Extract the (X, Y) coordinate from the center of the cell holding the provided text.  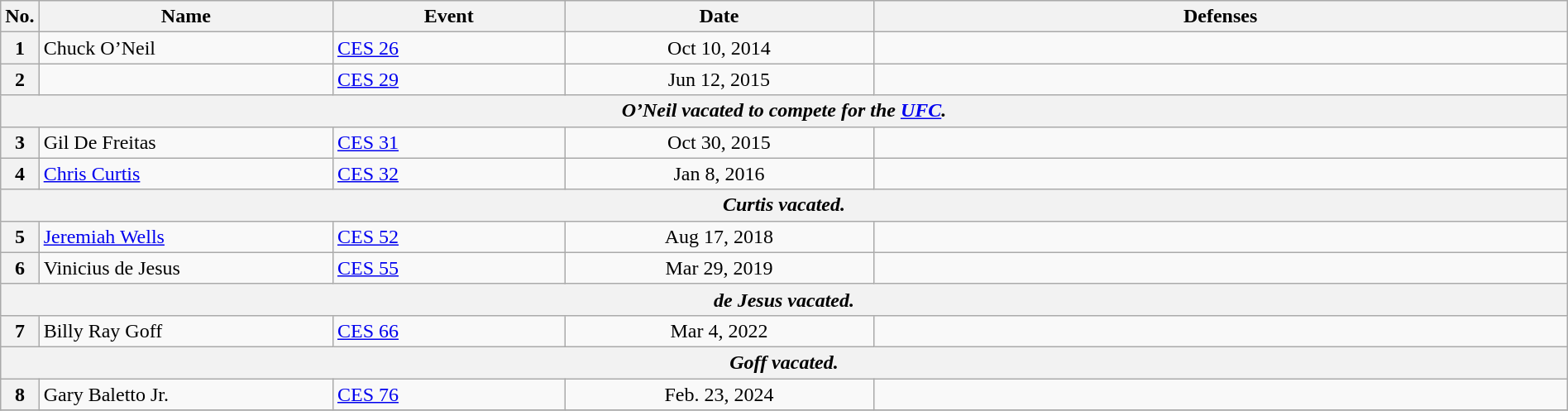
Oct 10, 2014 (719, 48)
Gary Baletto Jr. (185, 394)
2 (20, 79)
CES 29 (448, 79)
8 (20, 394)
Jun 12, 2015 (719, 79)
5 (20, 237)
Chuck O’Neil (185, 48)
CES 66 (448, 331)
Event (448, 17)
CES 76 (448, 394)
CES 52 (448, 237)
Billy Ray Goff (185, 331)
4 (20, 174)
Feb. 23, 2024 (719, 394)
3 (20, 142)
CES 55 (448, 268)
Vinicius de Jesus (185, 268)
Mar 4, 2022 (719, 331)
Jeremiah Wells (185, 237)
7 (20, 331)
Oct 30, 2015 (719, 142)
Aug 17, 2018 (719, 237)
CES 26 (448, 48)
Goff vacated. (784, 362)
CES 32 (448, 174)
Curtis vacated. (784, 205)
6 (20, 268)
Defenses (1221, 17)
No. (20, 17)
O’Neil vacated to compete for the UFC. (784, 111)
Gil De Freitas (185, 142)
Name (185, 17)
Mar 29, 2019 (719, 268)
Date (719, 17)
de Jesus vacated. (784, 299)
CES 31 (448, 142)
Chris Curtis (185, 174)
1 (20, 48)
Jan 8, 2016 (719, 174)
